Detect which cell encompasses the target text, then output its (X, Y) center coordinate. 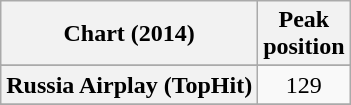
Russia Airplay (TopHit) (130, 85)
129 (304, 85)
Peakposition (304, 34)
Chart (2014) (130, 34)
